Identify which cell holds the provided text, then report its [x, y] central coordinate. 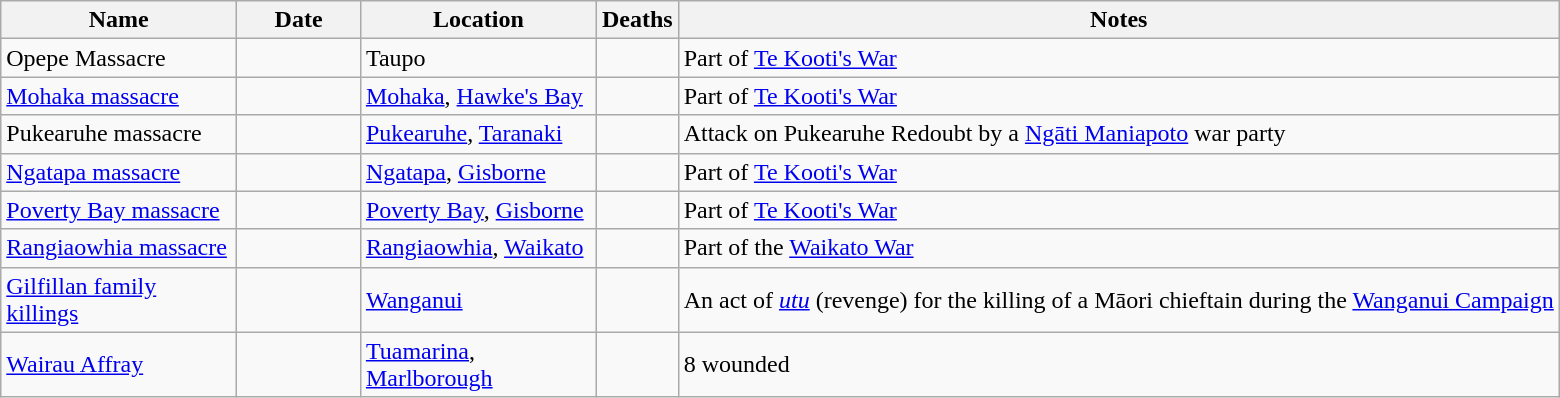
Poverty Bay, Gisborne [478, 210]
Pukearuhe, Taranaki [478, 134]
Gilfillan family killings [119, 300]
Ngatapa massacre [119, 172]
Deaths [637, 20]
Pukearuhe massacre [119, 134]
8 wounded [1118, 364]
Poverty Bay massacre [119, 210]
Mohaka, Hawke's Bay [478, 96]
Date [299, 20]
Wairau Affray [119, 364]
Part of the Waikato War [1118, 248]
Mohaka massacre [119, 96]
Opepe Massacre [119, 58]
Ngatapa, Gisborne [478, 172]
Name [119, 20]
Wanganui [478, 300]
Rangiaowhia massacre [119, 248]
An act of utu (revenge) for the killing of a Māori chieftain during the Wanganui Campaign [1118, 300]
Tuamarina, Marlborough [478, 364]
Rangiaowhia, Waikato [478, 248]
Location [478, 20]
Taupo [478, 58]
Notes [1118, 20]
Attack on Pukearuhe Redoubt by a Ngāti Maniapoto war party [1118, 134]
